Extract the (X, Y) coordinate from the center of the cell holding the provided text.  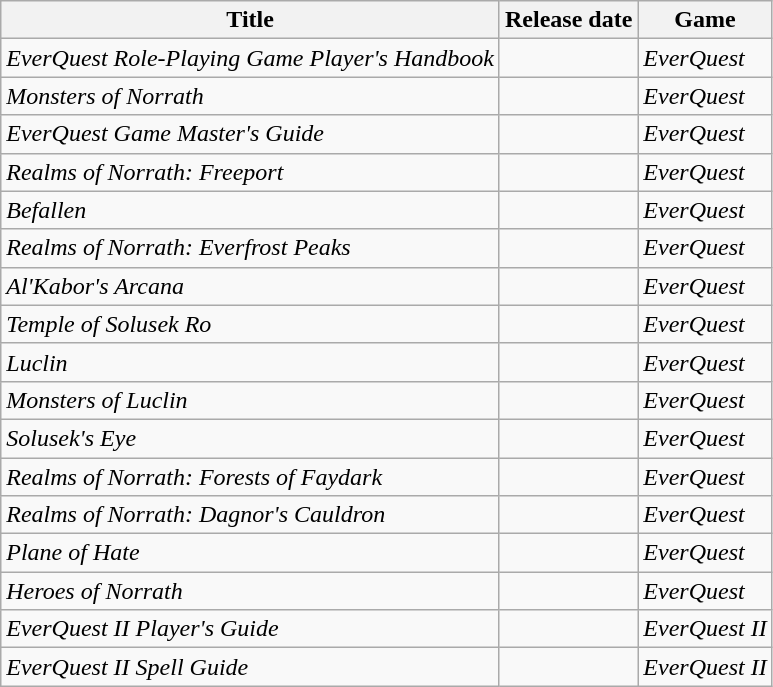
Al'Kabor's Arcana (250, 286)
EverQuest II Player's Guide (250, 629)
Luclin (250, 362)
Realms of Norrath: Forests of Faydark (250, 477)
EverQuest Game Master's Guide (250, 134)
Monsters of Luclin (250, 400)
EverQuest II Spell Guide (250, 667)
Realms of Norrath: Everfrost Peaks (250, 248)
Heroes of Norrath (250, 591)
Title (250, 20)
Solusek's Eye (250, 438)
Temple of Solusek Ro (250, 324)
EverQuest Role-Playing Game Player's Handbook (250, 58)
Realms of Norrath: Dagnor's Cauldron (250, 515)
Monsters of Norrath (250, 96)
Game (705, 20)
Plane of Hate (250, 553)
Release date (568, 20)
Realms of Norrath: Freeport (250, 172)
Befallen (250, 210)
